Pinpoint the cell where the given text exists, returning its [x, y] midpoint coordinate. 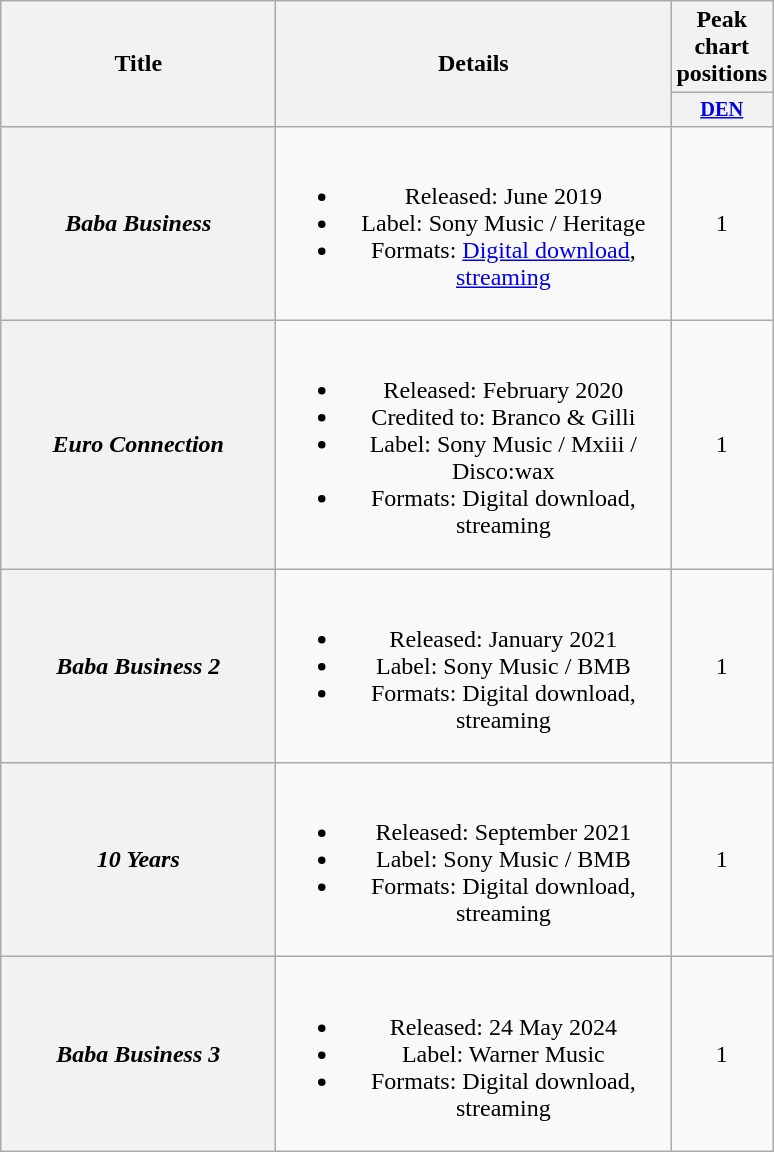
Released: 24 May 2024Label: Warner MusicFormats: Digital download, streaming [474, 1054]
DEN [722, 110]
Euro Connection [138, 445]
Peak chart positions [722, 47]
Baba Business 3 [138, 1054]
Title [138, 64]
Released: January 2021Label: Sony Music / BMBFormats: Digital download, streaming [474, 666]
Released: June 2019Label: Sony Music / HeritageFormats: Digital download, streaming [474, 223]
10 Years [138, 860]
Released: February 2020Credited to: Branco & GilliLabel: Sony Music / Mxiii / Disco:waxFormats: Digital download, streaming [474, 445]
Details [474, 64]
Released: September 2021Label: Sony Music / BMBFormats: Digital download, streaming [474, 860]
Baba Business [138, 223]
Baba Business 2 [138, 666]
